Detect which cell encompasses the target text, then output its (X, Y) center coordinate. 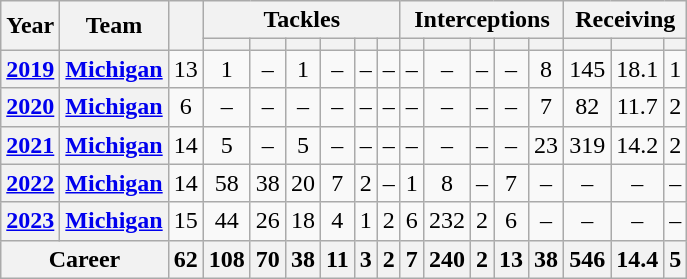
3 (366, 259)
546 (588, 259)
Year (30, 26)
4 (337, 221)
18.1 (638, 69)
2021 (30, 145)
240 (446, 259)
Team (114, 26)
14.2 (638, 145)
70 (268, 259)
Interceptions (482, 20)
23 (546, 145)
2020 (30, 107)
15 (186, 221)
82 (588, 107)
Career (84, 259)
232 (446, 221)
20 (302, 183)
319 (588, 145)
Receiving (626, 20)
145 (588, 69)
2023 (30, 221)
58 (226, 183)
2019 (30, 69)
18 (302, 221)
62 (186, 259)
11.7 (638, 107)
2022 (30, 183)
11 (337, 259)
44 (226, 221)
Tackles (302, 20)
108 (226, 259)
14.4 (638, 259)
26 (268, 221)
